Scan for the cell matching the given text and deliver its [x, y] coordinate at center. 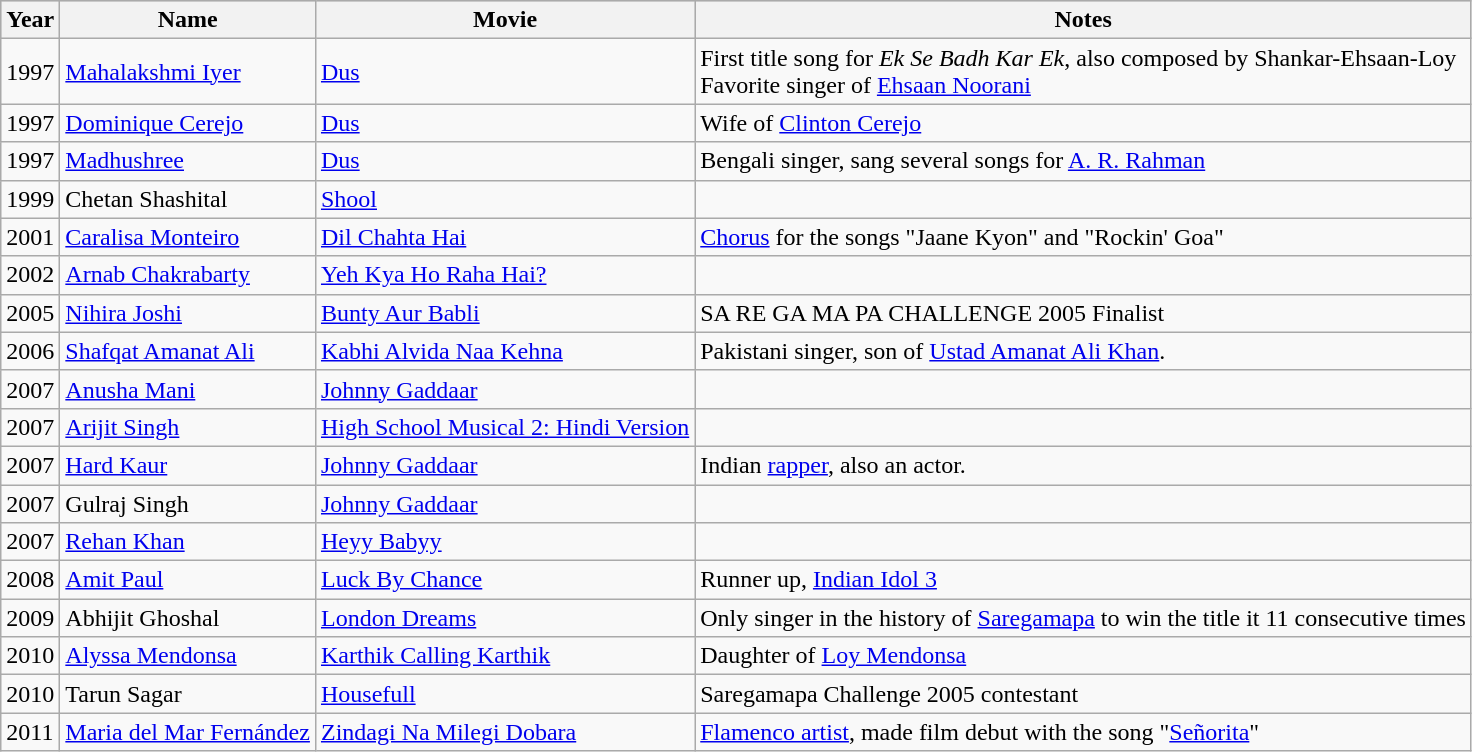
Only singer in the history of Saregamapa to win the title it 11 consecutive times [1084, 618]
Nihira Joshi [188, 313]
Alyssa Mendonsa [188, 656]
2005 [30, 313]
London Dreams [504, 618]
Tarun Sagar [188, 694]
Flamenco artist, made film debut with the song "Señorita" [1084, 732]
Wife of Clinton Cerejo [1084, 123]
2011 [30, 732]
Housefull [504, 694]
Amit Paul [188, 580]
Maria del Mar Fernández [188, 732]
Dil Chahta Hai [504, 237]
2009 [30, 618]
Movie [504, 20]
Year [30, 20]
Notes [1084, 20]
Dominique Cerejo [188, 123]
2006 [30, 351]
Name [188, 20]
Hard Kaur [188, 465]
Abhijit Ghoshal [188, 618]
Madhushree [188, 161]
Caralisa Monteiro [188, 237]
Chorus for the songs "Jaane Kyon" and "Rockin' Goa" [1084, 237]
Arnab Chakrabarty [188, 275]
Luck By Chance [504, 580]
Pakistani singer, son of Ustad Amanat Ali Khan. [1084, 351]
Saregamapa Challenge 2005 contestant [1084, 694]
Shool [504, 199]
Zindagi Na Milegi Dobara [504, 732]
Rehan Khan [188, 542]
2001 [30, 237]
Gulraj Singh [188, 503]
Anusha Mani [188, 389]
Runner up, Indian Idol 3 [1084, 580]
Yeh Kya Ho Raha Hai? [504, 275]
Karthik Calling Karthik [504, 656]
SA RE GA MA PA CHALLENGE 2005 Finalist [1084, 313]
2002 [30, 275]
Mahalakshmi Iyer [188, 72]
Bengali singer, sang several songs for A. R. Rahman [1084, 161]
Heyy Babyy [504, 542]
Arijit Singh [188, 427]
Indian rapper, also an actor. [1084, 465]
Shafqat Amanat Ali [188, 351]
2008 [30, 580]
High School Musical 2: Hindi Version [504, 427]
Chetan Shashital [188, 199]
Bunty Aur Babli [504, 313]
First title song for Ek Se Badh Kar Ek, also composed by Shankar-Ehsaan-LoyFavorite singer of Ehsaan Noorani [1084, 72]
Kabhi Alvida Naa Kehna [504, 351]
1999 [30, 199]
Daughter of Loy Mendonsa [1084, 656]
